Detect which cell encompasses the target text, then output its [x, y] center coordinate. 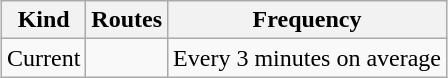
Current [43, 58]
Routes [127, 20]
Frequency [308, 20]
Every 3 minutes on average [308, 58]
Kind [43, 20]
